Search for the cell housing the specified text and yield its (x, y) center coordinate. 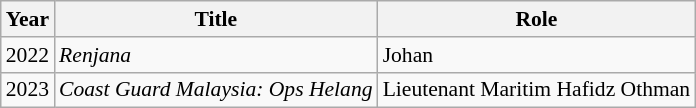
2022 (28, 55)
Coast Guard Malaysia: Ops Helang (216, 90)
Year (28, 19)
Lieutenant Maritim Hafidz Othman (537, 90)
Title (216, 19)
Renjana (216, 55)
Johan (537, 55)
2023 (28, 90)
Role (537, 19)
